Locate the cell with the specified text and output its (X, Y) center coordinate. 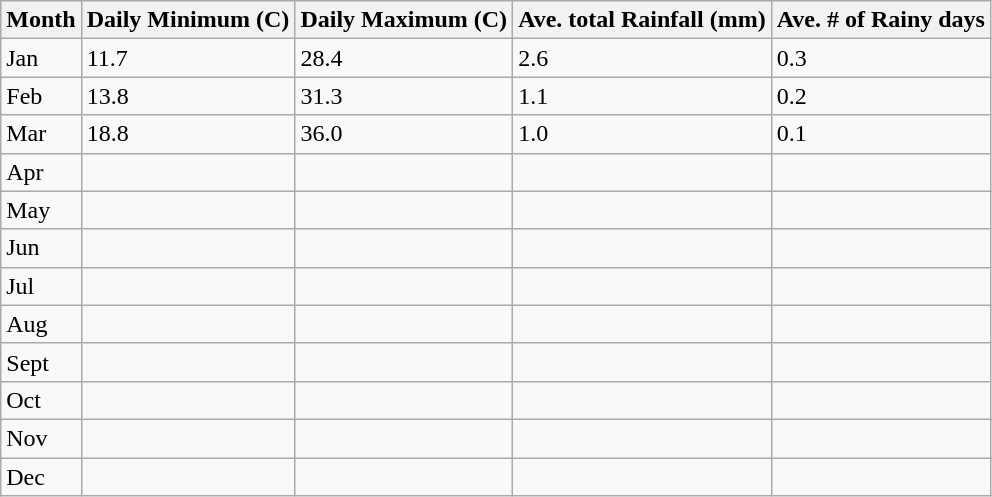
Oct (41, 400)
Sept (41, 362)
Nov (41, 438)
Jan (41, 58)
13.8 (188, 96)
May (41, 210)
1.1 (642, 96)
0.2 (880, 96)
Daily Minimum (C) (188, 20)
Daily Maximum (C) (404, 20)
Feb (41, 96)
Aug (41, 324)
Jun (41, 248)
Ave. total Rainfall (mm) (642, 20)
11.7 (188, 58)
Dec (41, 477)
2.6 (642, 58)
Mar (41, 134)
Apr (41, 172)
0.1 (880, 134)
18.8 (188, 134)
31.3 (404, 96)
Jul (41, 286)
Ave. # of Rainy days (880, 20)
36.0 (404, 134)
28.4 (404, 58)
Month (41, 20)
1.0 (642, 134)
0.3 (880, 58)
